Search for the cell housing the specified text and yield its [X, Y] center coordinate. 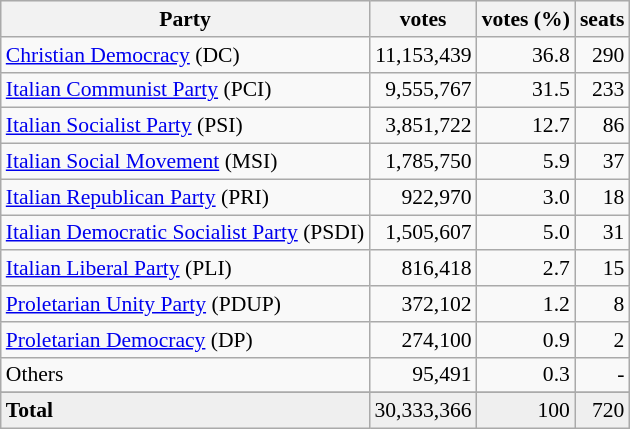
Total [186, 411]
Italian Socialist Party (PSI) [186, 126]
0.9 [526, 340]
5.0 [526, 233]
18 [602, 197]
- [602, 375]
3,851,722 [422, 126]
31 [602, 233]
2.7 [526, 269]
274,100 [422, 340]
12.7 [526, 126]
95,491 [422, 375]
votes (%) [526, 19]
1,505,607 [422, 233]
37 [602, 162]
3.0 [526, 197]
Others [186, 375]
86 [602, 126]
1,785,750 [422, 162]
36.8 [526, 55]
Proletarian Unity Party (PDUP) [186, 304]
votes [422, 19]
8 [602, 304]
100 [526, 411]
922,970 [422, 197]
Italian Democratic Socialist Party (PSDI) [186, 233]
seats [602, 19]
Italian Republican Party (PRI) [186, 197]
Proletarian Democracy (DP) [186, 340]
31.5 [526, 90]
720 [602, 411]
2 [602, 340]
5.9 [526, 162]
Italian Communist Party (PCI) [186, 90]
Christian Democracy (DC) [186, 55]
290 [602, 55]
233 [602, 90]
0.3 [526, 375]
1.2 [526, 304]
372,102 [422, 304]
Italian Social Movement (MSI) [186, 162]
Party [186, 19]
15 [602, 269]
Italian Liberal Party (PLI) [186, 269]
816,418 [422, 269]
9,555,767 [422, 90]
11,153,439 [422, 55]
30,333,366 [422, 411]
